Output the [x, y] coordinate of the center of the cell containing the given text.  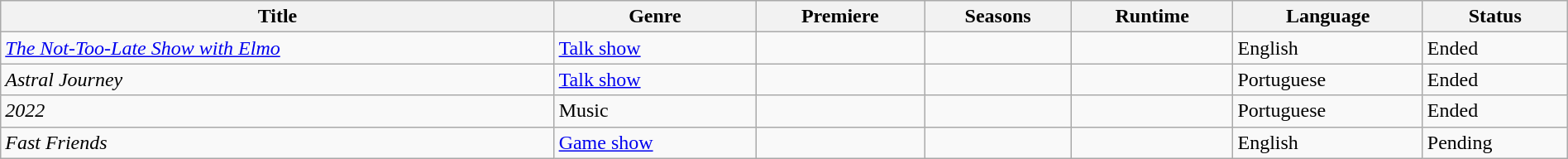
Language [1328, 17]
Pending [1495, 142]
Title [278, 17]
The Not-Too-Late Show with Elmo [278, 48]
Genre [655, 17]
Fast Friends [278, 142]
Seasons [997, 17]
2022 [278, 111]
Runtime [1152, 17]
Premiere [840, 17]
Music [655, 111]
Game show [655, 142]
Status [1495, 17]
Astral Journey [278, 79]
